Scan for the cell matching the given text and deliver its (X, Y) coordinate at center. 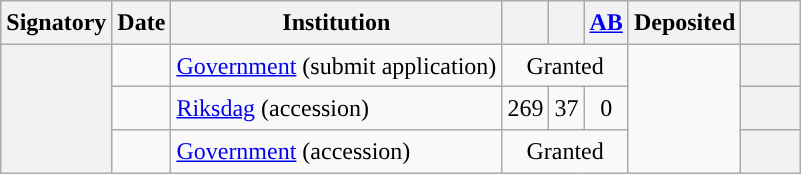
37 (566, 108)
Government (submit application) (336, 66)
Date (142, 22)
269 (526, 108)
AB (606, 22)
Institution (336, 22)
Signatory (56, 22)
Deposited (684, 22)
Riksdag (accession) (336, 108)
0 (606, 108)
Government (accession) (336, 152)
